Detect which cell encompasses the target text, then output its (X, Y) center coordinate. 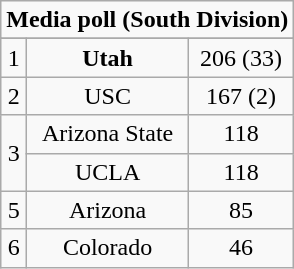
Arizona (108, 210)
Arizona State (108, 134)
85 (241, 210)
Media poll (South Division) (148, 20)
46 (241, 248)
206 (33) (241, 58)
5 (14, 210)
1 (14, 58)
6 (14, 248)
167 (2) (241, 96)
Utah (108, 58)
USC (108, 96)
Colorado (108, 248)
2 (14, 96)
3 (14, 153)
UCLA (108, 172)
